Output the (x, y) coordinate of the center of the cell containing the given text.  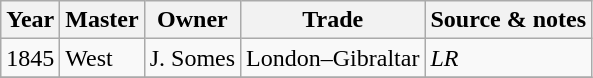
1845 (30, 58)
Year (30, 20)
Owner (192, 20)
Master (102, 20)
LR (508, 58)
Trade (333, 20)
J. Somes (192, 58)
West (102, 58)
Source & notes (508, 20)
London–Gibraltar (333, 58)
